Locate the cell with the specified text and output its (x, y) center coordinate. 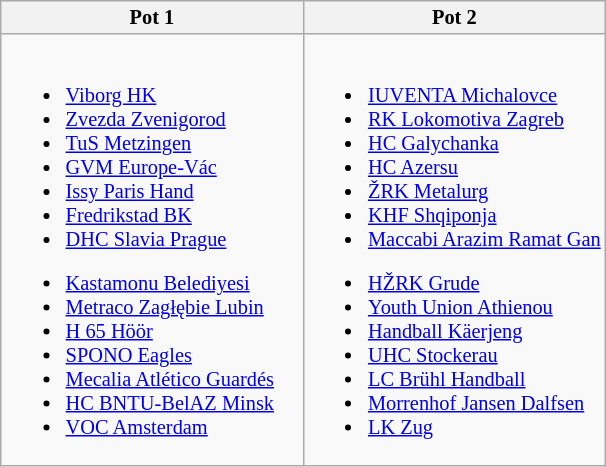
Pot 1 (152, 17)
Pot 2 (454, 17)
